Search for the cell housing the specified text and yield its [x, y] center coordinate. 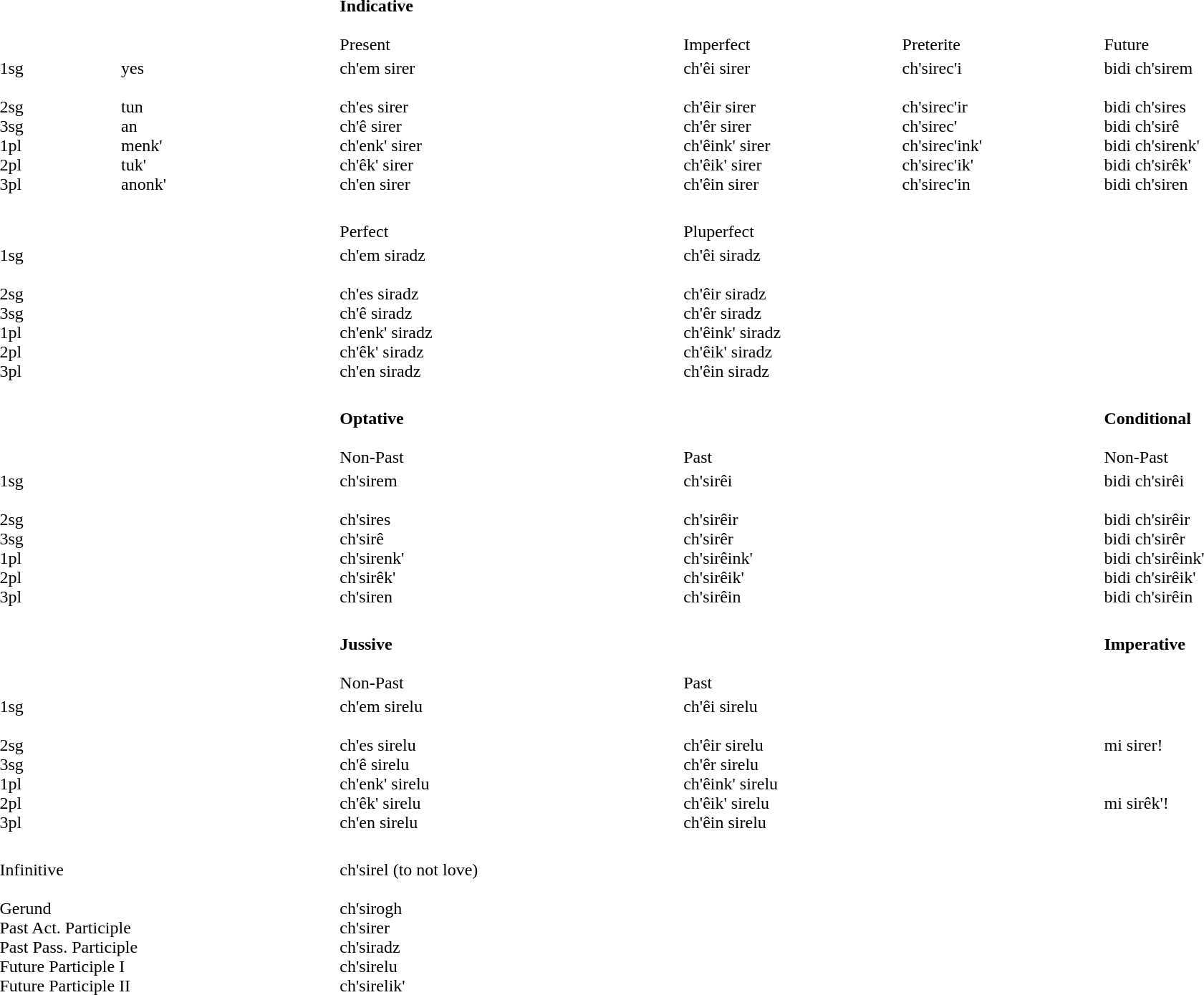
JussiveNon-Past [510, 663]
ch'êi sireluch'êir sirelu ch'êr sirelu ch'êink' sirelu ch'êik' sirelu ch'êin sirelu [892, 764]
ch'êi sirerch'êir sirer ch'êr sirer ch'êink' sirer ch'êik' sirer ch'êin sirer [791, 126]
ch'em sireluch'es sirelu ch'ê sirelu ch'enk' sirelu ch'êk' sirelu ch'en sirelu [510, 764]
Pluperfect [892, 231]
Perfect [510, 231]
ch'em sirerch'es sirer ch'ê sirer ch'enk' sirer ch'êk' sirer ch'en sirer [510, 126]
ch'êi siradzch'êir siradz ch'êr siradz ch'êink' siradz ch'êik' siradz ch'êin siradz [892, 313]
OptativeNon-Past [510, 438]
ch'sirec'ich'sirec'ir ch'sirec' ch'sirec'ink' ch'sirec'ik' ch'sirec'in [1001, 126]
ch'sirêich'sirêir ch'sirêr ch'sirêink' ch'sirêik' ch'sirêin [892, 539]
yestun an menk' tuk' anonk' [228, 126]
ch'siremch'sires ch'sirê ch'sirenk' ch'sirêk' ch'siren [510, 539]
ch'em siradzch'es siradz ch'ê siradz ch'enk' siradz ch'êk' siradz ch'en siradz [510, 313]
